Provide the (X, Y) coordinate of the cell's center where the given text is located.  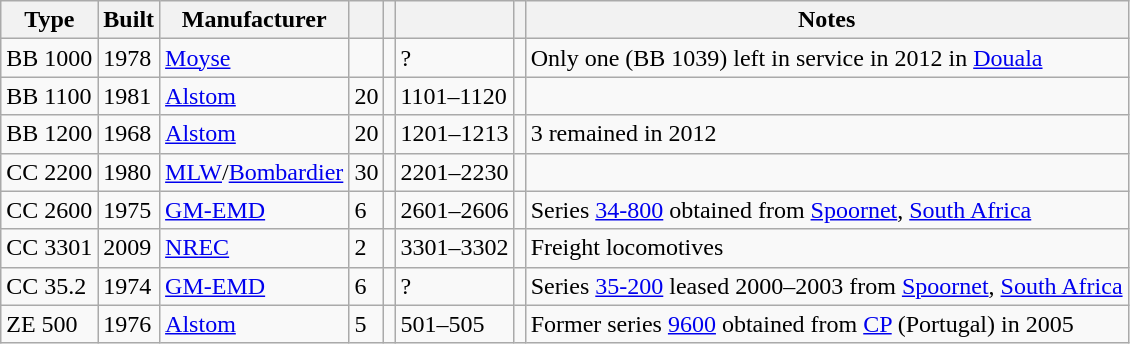
Freight locomotives (826, 248)
2009 (129, 248)
NREC (254, 248)
501–505 (454, 324)
Type (50, 20)
3301–3302 (454, 248)
CC 3301 (50, 248)
CC 35.2 (50, 286)
Series 34-800 obtained from Spoornet, South Africa (826, 210)
2601–2606 (454, 210)
Only one (BB 1039) left in service in 2012 in Douala (826, 58)
MLW/Bombardier (254, 172)
2201–2230 (454, 172)
CC 2600 (50, 210)
1978 (129, 58)
1975 (129, 210)
Former series 9600 obtained from CP (Portugal) in 2005 (826, 324)
BB 1200 (50, 134)
BB 1100 (50, 96)
1974 (129, 286)
2 (366, 248)
1201–1213 (454, 134)
Built (129, 20)
1981 (129, 96)
30 (366, 172)
ZE 500 (50, 324)
1101–1120 (454, 96)
Series 35-200 leased 2000–2003 from Spoornet, South Africa (826, 286)
1980 (129, 172)
BB 1000 (50, 58)
CC 2200 (50, 172)
1976 (129, 324)
Manufacturer (254, 20)
Moyse (254, 58)
Notes (826, 20)
1968 (129, 134)
3 remained in 2012 (826, 134)
5 (366, 324)
